Scan for the cell matching the given text and deliver its (X, Y) coordinate at center. 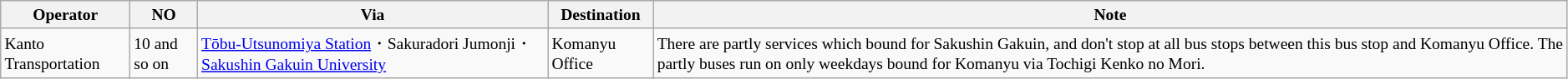
Note (1110, 15)
Kanto Transportation (65, 53)
NO (164, 15)
Operator (65, 15)
Via (373, 15)
Tōbu-Utsunomiya Station・Sakuradori Jumonji・Sakushin Gakuin University (373, 53)
10 and so on (164, 53)
Komanyu Office (601, 53)
Destination (601, 15)
